Capture the cell that displays the provided text and extract its (x, y) central coordinate. 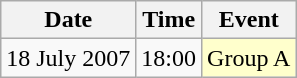
Event (249, 20)
Group A (249, 58)
18 July 2007 (68, 58)
Date (68, 20)
18:00 (169, 58)
Time (169, 20)
